Extract the [X, Y] coordinate from the center of the cell holding the provided text.  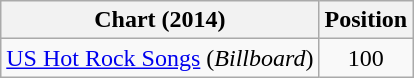
100 [366, 58]
US Hot Rock Songs (Billboard) [160, 58]
Chart (2014) [160, 20]
Position [366, 20]
